Output the (X, Y) coordinate of the center of the cell containing the given text.  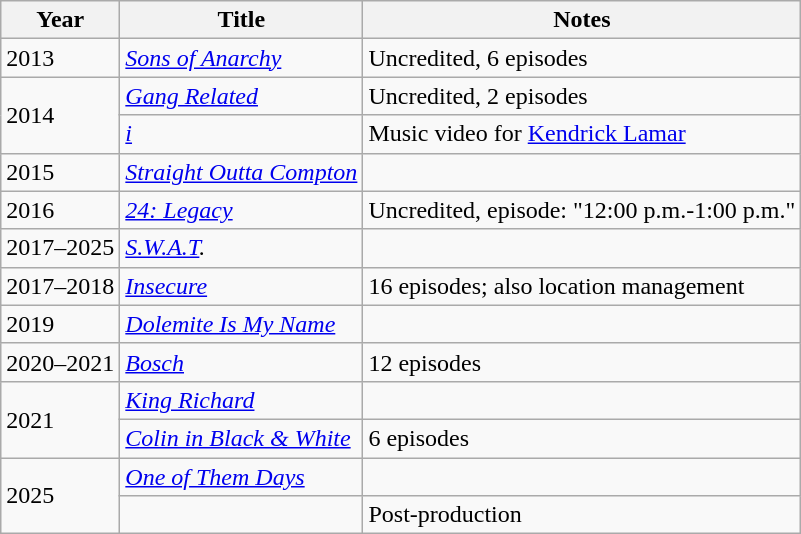
2014 (60, 115)
2025 (60, 496)
2015 (60, 172)
Title (242, 20)
16 episodes; also location management (582, 286)
King Richard (242, 400)
Bosch (242, 362)
2013 (60, 58)
Uncredited, episode: "12:00 p.m.-1:00 p.m." (582, 210)
Uncredited, 2 episodes (582, 96)
6 episodes (582, 438)
Straight Outta Compton (242, 172)
Gang Related (242, 96)
Insecure (242, 286)
i (242, 134)
Uncredited, 6 episodes (582, 58)
12 episodes (582, 362)
2017–2018 (60, 286)
2016 (60, 210)
24: Legacy (242, 210)
Year (60, 20)
Sons of Anarchy (242, 58)
Music video for Kendrick Lamar (582, 134)
Post-production (582, 515)
One of Them Days (242, 477)
2019 (60, 324)
Colin in Black & White (242, 438)
2021 (60, 419)
Dolemite Is My Name (242, 324)
Notes (582, 20)
S.W.A.T. (242, 248)
2020–2021 (60, 362)
2017–2025 (60, 248)
